Capture the cell that displays the provided text and extract its [x, y] central coordinate. 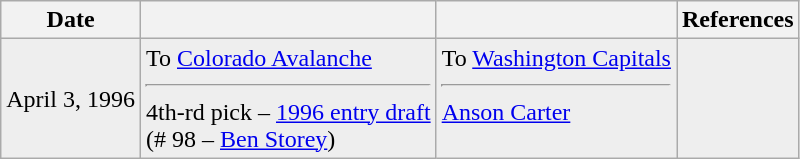
To Washington CapitalsAnson Carter [556, 98]
Date [71, 20]
April 3, 1996 [71, 98]
To Colorado Avalanche4th-rd pick – 1996 entry draft(# 98 – Ben Storey) [288, 98]
References [738, 20]
